Identify which cell holds the provided text, then report its (x, y) central coordinate. 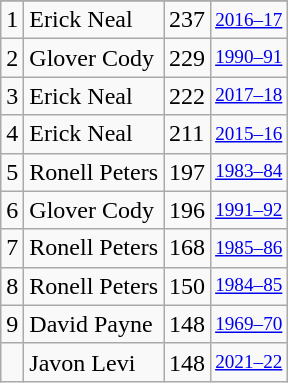
237 (188, 20)
1984–85 (249, 286)
196 (188, 210)
Javon Levi (94, 362)
1983–84 (249, 172)
David Payne (94, 324)
168 (188, 248)
222 (188, 96)
197 (188, 172)
1990–91 (249, 58)
2016–17 (249, 20)
5 (12, 172)
9 (12, 324)
7 (12, 248)
6 (12, 210)
8 (12, 286)
3 (12, 96)
2017–18 (249, 96)
2021–22 (249, 362)
211 (188, 134)
1991–92 (249, 210)
229 (188, 58)
1985–86 (249, 248)
2015–16 (249, 134)
4 (12, 134)
1 (12, 20)
150 (188, 286)
2 (12, 58)
1969–70 (249, 324)
